Capture the cell that displays the provided text and extract its (X, Y) central coordinate. 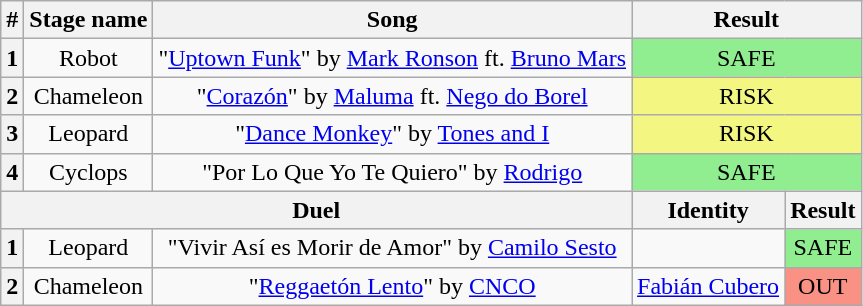
Fabián Cubero (708, 286)
OUT (823, 286)
"Vivir Así es Morir de Amor" by Camilo Sesto (392, 248)
Robot (88, 58)
"Corazón" by Maluma ft. Nego do Borel (392, 96)
Song (392, 20)
Stage name (88, 20)
# (12, 20)
"Dance Monkey" by Tones and I (392, 134)
3 (12, 134)
"Uptown Funk" by Mark Ronson ft. Bruno Mars (392, 58)
"Reggaetón Lento" by CNCO (392, 286)
Cyclops (88, 172)
Duel (316, 210)
4 (12, 172)
"Por Lo Que Yo Te Quiero" by Rodrigo (392, 172)
Identity (708, 210)
